Detect which cell encompasses the target text, then output its (X, Y) center coordinate. 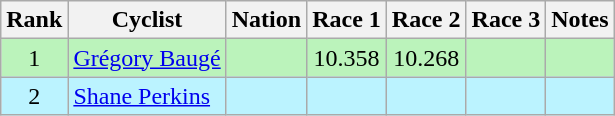
Nation (266, 20)
Cyclist (147, 20)
Notes (580, 20)
Race 3 (506, 20)
2 (34, 96)
Race 1 (347, 20)
Shane Perkins (147, 96)
Grégory Baugé (147, 58)
Race 2 (426, 20)
Rank (34, 20)
10.268 (426, 58)
1 (34, 58)
10.358 (347, 58)
